For the text-containing cell, return its midpoint in [x, y] coordinate format. 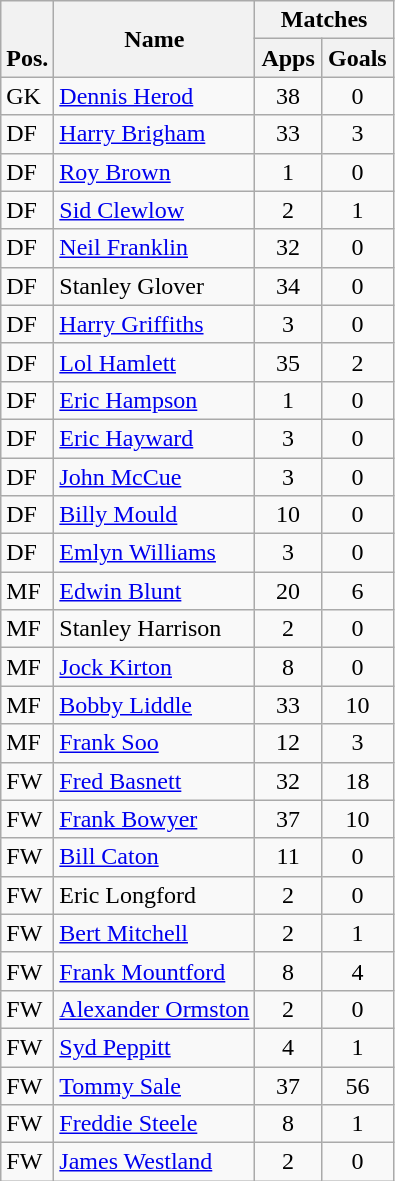
Matches [324, 20]
Eric Longford [154, 895]
20 [288, 591]
Roy Brown [154, 172]
35 [288, 362]
Edwin Blunt [154, 591]
Harry Brigham [154, 134]
John McCue [154, 477]
Sid Clewlow [154, 210]
Bill Caton [154, 857]
Eric Hayward [154, 438]
James Westland [154, 1162]
38 [288, 96]
Syd Peppitt [154, 1047]
Eric Hampson [154, 400]
Neil Franklin [154, 248]
Lol Hamlett [154, 362]
Name [154, 39]
Bert Mitchell [154, 933]
Pos. [28, 39]
Stanley Harrison [154, 629]
GK [28, 96]
12 [288, 743]
Frank Mountford [154, 971]
56 [357, 1085]
Jock Kirton [154, 667]
Tommy Sale [154, 1085]
Bobby Liddle [154, 705]
Fred Basnett [154, 781]
34 [288, 286]
Goals [357, 58]
11 [288, 857]
18 [357, 781]
Frank Soo [154, 743]
Freddie Steele [154, 1124]
Stanley Glover [154, 286]
Alexander Ormston [154, 1009]
Dennis Herod [154, 96]
Frank Bowyer [154, 819]
Apps [288, 58]
Harry Griffiths [154, 324]
Emlyn Williams [154, 553]
Billy Mould [154, 515]
6 [357, 591]
